Determine the (X, Y) coordinate at the center of the cell enclosing the given text.  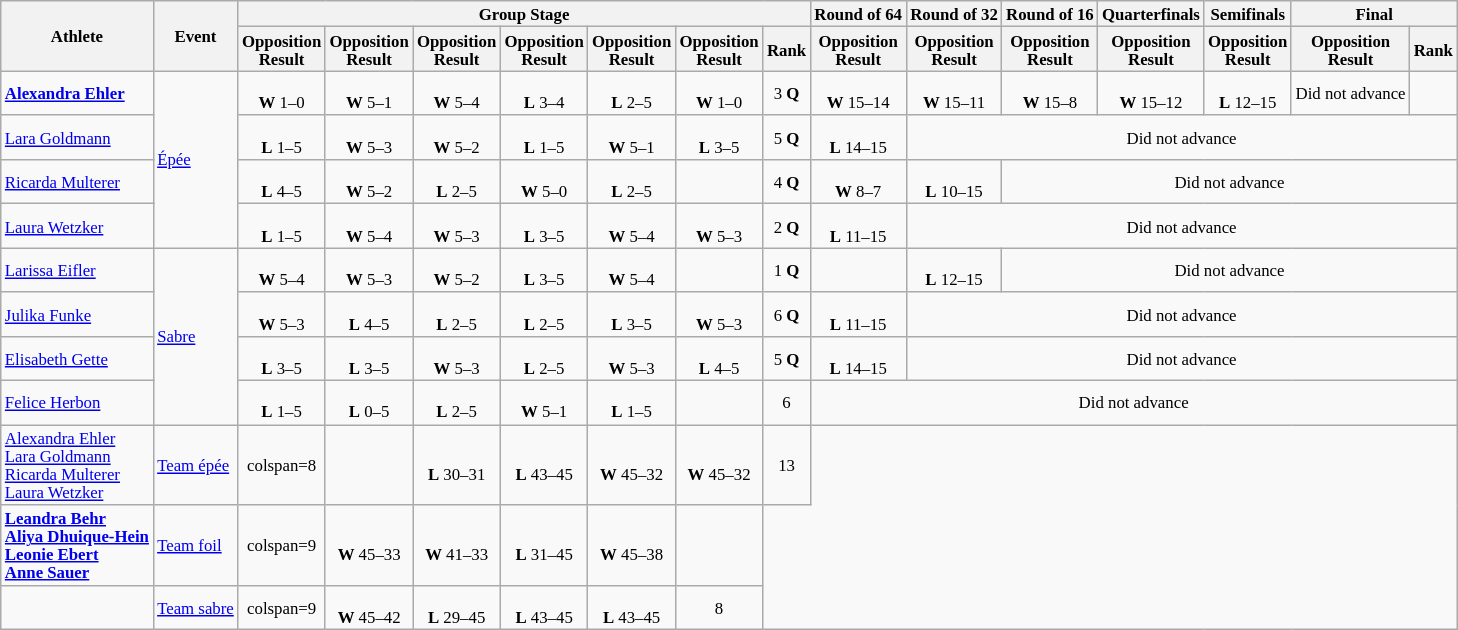
Semifinals (1248, 14)
W 8–7 (858, 182)
Round of 16 (1050, 14)
Elisabeth Gette (77, 359)
Ricarda Multerer (77, 182)
L 31–45 (544, 545)
L 0–5 (368, 403)
Final (1374, 14)
W 45–33 (368, 545)
1 Q (786, 270)
L 3–4 (544, 93)
Laura Wetzker (77, 226)
Group Stage (524, 14)
colspan=8 (282, 465)
Alexandra EhlerLara GoldmannRicarda MultererLaura Wetzker (77, 465)
Team foil (196, 545)
Felice Herbon (77, 403)
2 Q (786, 226)
Larissa Eifler (77, 270)
Quarterfinals (1151, 14)
13 (786, 465)
Alexandra Ehler (77, 93)
Leandra BehrAliya Dhuique-HeinLeonie EbertAnne Sauer (77, 545)
Athlete (77, 36)
4 Q (786, 182)
Sabre (196, 336)
W 45–42 (368, 607)
L 30–31 (456, 465)
Lara Goldmann (77, 138)
Julika Funke (77, 314)
W 5–0 (544, 182)
Event (196, 36)
6 (786, 403)
8 (718, 607)
L 29–45 (456, 607)
Round of 64 (858, 14)
W 15–8 (1050, 93)
W 15–14 (858, 93)
6 Q (786, 314)
W 41–33 (456, 545)
L 10–15 (954, 182)
Round of 32 (954, 14)
Team épée (196, 465)
Épée (196, 160)
W 15–11 (954, 93)
W 15–12 (1151, 93)
Team sabre (196, 607)
W 45–38 (632, 545)
3 Q (786, 93)
